Return [X, Y] of the center of cell containing provided text 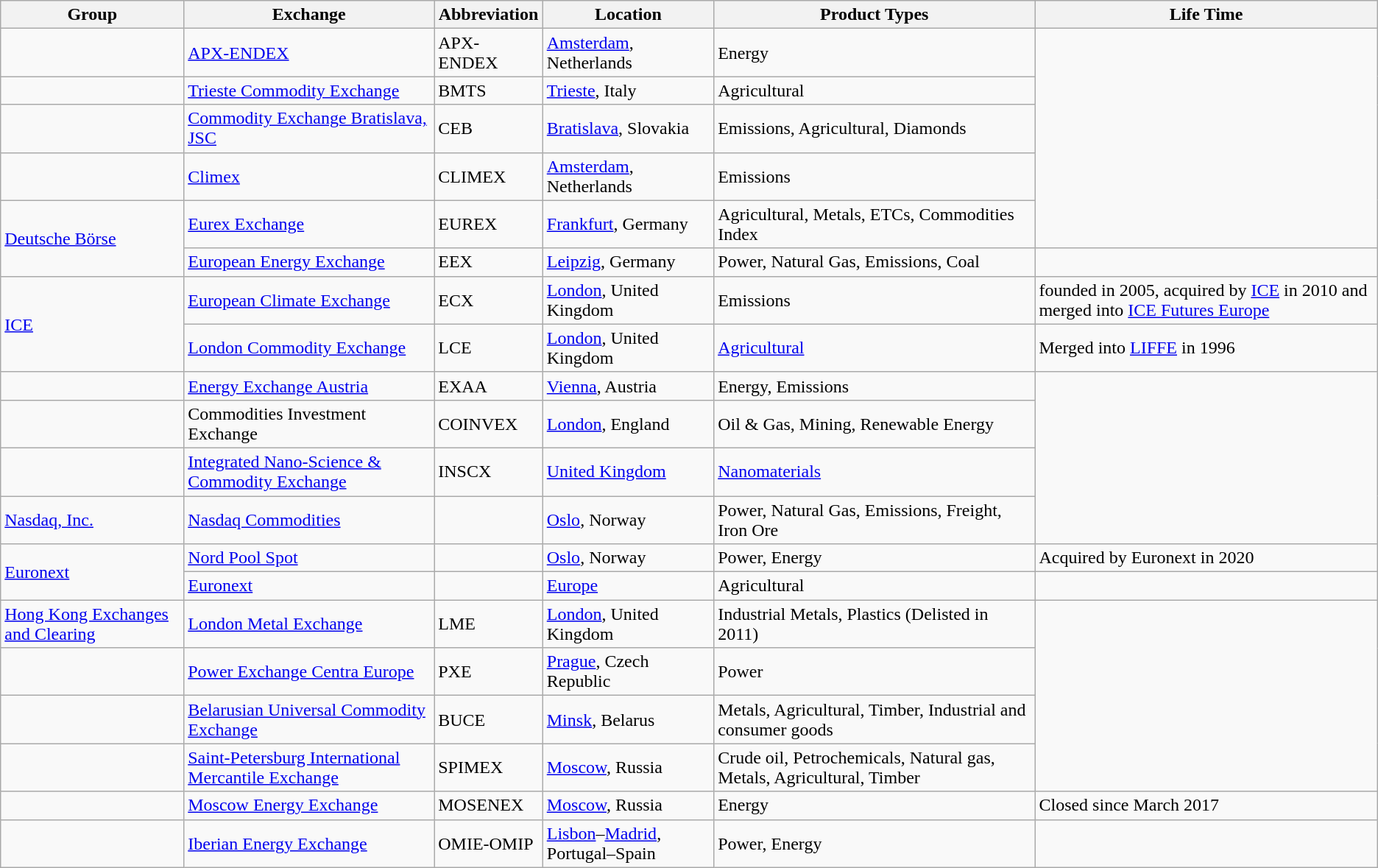
Europe [628, 586]
Emissions, Agricultural, Diamonds [875, 128]
Group [93, 15]
Power [875, 671]
INSCX [489, 471]
United Kingdom [628, 471]
European Energy Exchange [309, 262]
Oil & Gas, Mining, Renewable Energy [875, 424]
Power, Natural Gas, Emissions, Coal [875, 262]
Metals, Agricultural, Timber, Industrial and consumer goods [875, 720]
Frankfurt, Germany [628, 224]
EEX [489, 262]
Commodities Investment Exchange [309, 424]
Power, Natural Gas, Emissions, Freight, Iron Ore [875, 520]
Bratislava, Slovakia [628, 128]
European Climate Exchange [309, 300]
London Commodity Exchange [309, 347]
Leipzig, Germany [628, 262]
Power Exchange Centra Europe [309, 671]
ICE [93, 324]
SPIMEX [489, 767]
COINVEX [489, 424]
Exchange [309, 15]
BUCE [489, 720]
OMIE-OMIP [489, 844]
London, England [628, 424]
EXAA [489, 386]
PXE [489, 671]
Deutsche Börse [93, 239]
founded in 2005, acquired by ICE in 2010 and merged into ICE Futures Europe [1206, 300]
MOSENEX [489, 805]
CEB [489, 128]
Commodity Exchange Bratislava, JSC [309, 128]
Climex [309, 177]
Energy Exchange Austria [309, 386]
Moscow Energy Exchange [309, 805]
Iberian Energy Exchange [309, 844]
LCE [489, 347]
Saint-Petersburg International Mercantile Exchange [309, 767]
LME [489, 624]
Closed since March 2017 [1206, 805]
Nanomaterials [875, 471]
ECX [489, 300]
Life Time [1206, 15]
Crude oil, Petrochemicals, Natural gas, Metals, Agricultural, Timber [875, 767]
Merged into LIFFE in 1996 [1206, 347]
Product Types [875, 15]
Location [628, 15]
Trieste Commodity Exchange [309, 91]
EUREX [489, 224]
BMTS [489, 91]
Energy, Emissions [875, 386]
Trieste, Italy [628, 91]
Industrial Metals, Plastics (Delisted in 2011) [875, 624]
Abbreviation [489, 15]
CLIMEX [489, 177]
Minsk, Belarus [628, 720]
Nasdaq Commodities [309, 520]
Lisbon–Madrid, Portugal–Spain [628, 844]
Nasdaq, Inc. [93, 520]
Eurex Exchange [309, 224]
Vienna, Austria [628, 386]
Belarusian Universal Commodity Exchange [309, 720]
Prague, Czech Republic [628, 671]
Nord Pool Spot [309, 558]
Hong Kong Exchanges and Clearing [93, 624]
London Metal Exchange [309, 624]
Acquired by Euronext in 2020 [1206, 558]
Integrated Nano-Science & Commodity Exchange [309, 471]
Agricultural, Metals, ETCs, Commodities Index [875, 224]
